Pinpoint the cell where the given text exists, returning its [X, Y] midpoint coordinate. 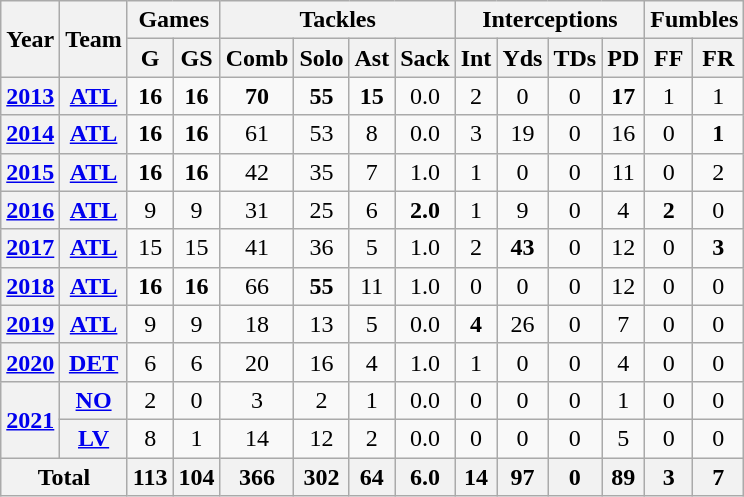
2017 [30, 248]
TDs [575, 58]
FF [669, 58]
53 [322, 134]
104 [196, 477]
2016 [30, 210]
G [150, 58]
FR [718, 58]
66 [257, 286]
DET [94, 362]
GS [196, 58]
NO [94, 400]
Sack [425, 58]
Year [30, 39]
18 [257, 324]
89 [624, 477]
17 [624, 96]
2013 [30, 96]
20 [257, 362]
31 [257, 210]
13 [322, 324]
Ast [372, 58]
Yds [522, 58]
6.0 [425, 477]
2.0 [425, 210]
25 [322, 210]
61 [257, 134]
Interceptions [550, 20]
Team [94, 39]
41 [257, 248]
113 [150, 477]
Tackles [338, 20]
Games [174, 20]
2018 [30, 286]
35 [322, 172]
70 [257, 96]
2021 [30, 419]
2019 [30, 324]
Total [64, 477]
Solo [322, 58]
LV [94, 438]
2014 [30, 134]
Fumbles [694, 20]
Comb [257, 58]
19 [522, 134]
366 [257, 477]
2020 [30, 362]
2015 [30, 172]
43 [522, 248]
36 [322, 248]
64 [372, 477]
97 [522, 477]
PD [624, 58]
42 [257, 172]
26 [522, 324]
Int [476, 58]
302 [322, 477]
